Provide the (x, y) coordinate of the cell's center where the given text is located.  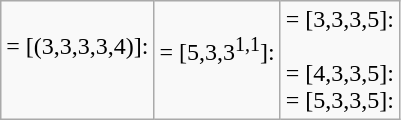
= [(3,3,3,3,4)]: (78, 60)
= [5,3,31,1]: (217, 60)
= [3,3,3,5]: = [4,3,3,5]: = [5,3,3,5]: (340, 60)
